Find where the given text appears and provide that cell's center as [X, Y] coordinate. 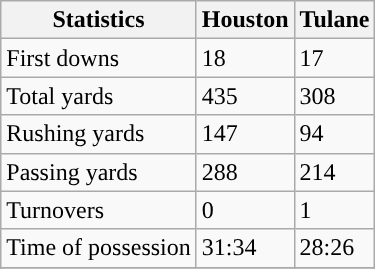
Statistics [99, 20]
288 [245, 172]
1 [334, 210]
Tulane [334, 20]
28:26 [334, 248]
0 [245, 210]
147 [245, 134]
First downs [99, 58]
Rushing yards [99, 134]
18 [245, 58]
308 [334, 96]
17 [334, 58]
435 [245, 96]
Passing yards [99, 172]
Houston [245, 20]
Time of possession [99, 248]
Turnovers [99, 210]
Total yards [99, 96]
214 [334, 172]
94 [334, 134]
31:34 [245, 248]
